Output the (x, y) coordinate of the center of the cell containing the given text.  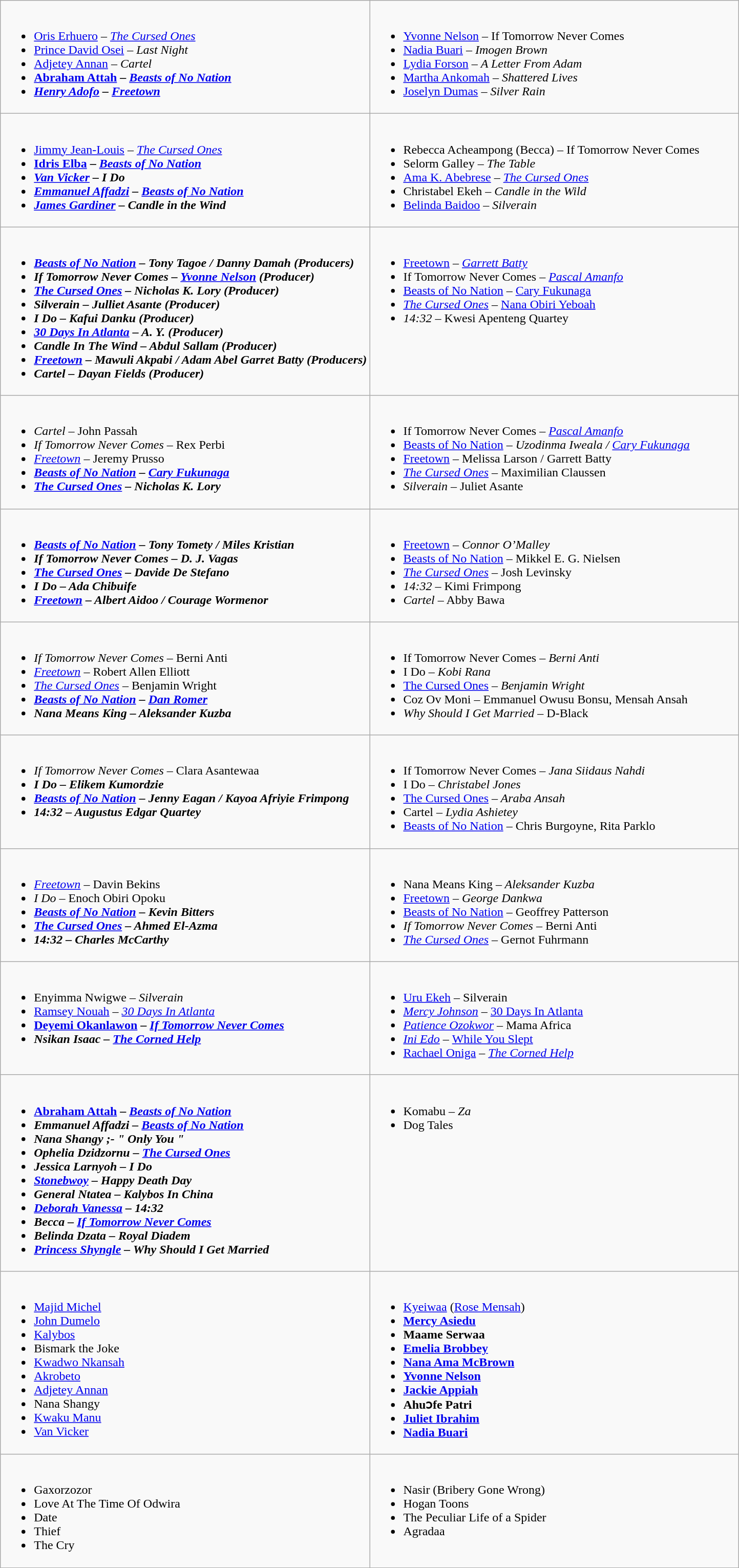
Uru Ekeh – SilverainMercy Johnson – 30 Days In AtlantaPatience Ozokwor – Mama AfricaIni Edo – While You SleptRachael Oniga – The Corned Help (554, 1018)
Freetown – Davin BekinsI Do – Enoch Obiri OpokuBeasts of No Nation – Kevin BittersThe Cursed Ones – Ahmed El-Azma14:32 – Charles McCarthy (185, 905)
Majid MichelJohn DumeloKalybosBismark the JokeKwadwo NkansahAkrobetoAdjetey AnnanNana ShangyKwaku ManuVan Vicker (185, 1363)
Kyeiwaa (Rose Mensah)Mercy AsieduMaame SerwaaEmelia BrobbeyNana Ama McBrownYvonne NelsonJackie AppiahAhuɔfe PatriJuliet IbrahimNadia Buari (554, 1363)
Cartel – John PassahIf Tomorrow Never Comes – Rex PerbiFreetown – Jeremy PrussoBeasts of No Nation – Cary FukunagaThe Cursed Ones – Nicholas K. Lory (185, 452)
GaxorzozorLove At The Time Of OdwiraDateThiefThe Cry (185, 1511)
Freetown – Connor O’MalleyBeasts of No Nation – Mikkel E. G. NielsenThe Cursed Ones – Josh Levinsky14:32 – Kimi FrimpongCartel – Abby Bawa (554, 566)
Enyimma Nwigwe – SilverainRamsey Nouah – 30 Days In AtlantaDeyemi Okanlawon – If Tomorrow Never ComesNsikan Isaac – The Corned Help (185, 1018)
Oris Erhuero – The Cursed OnesPrince David Osei – Last NightAdjetey Annan – CartelAbraham Attah – Beasts of No NationHenry Adofo – Freetown (185, 57)
Komabu – ZaDog Tales (554, 1173)
Nasir (Bribery Gone Wrong)Hogan ToonsThe Peculiar Life of a SpiderAgradaa (554, 1511)
